Capture the cell that displays the provided text and extract its (X, Y) central coordinate. 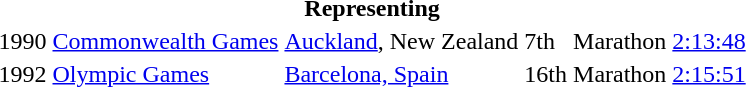
Auckland, New Zealand (402, 41)
Commonwealth Games (166, 41)
Marathon (620, 41)
7th (546, 41)
